Output the [X, Y] coordinate of the center of the cell containing the given text.  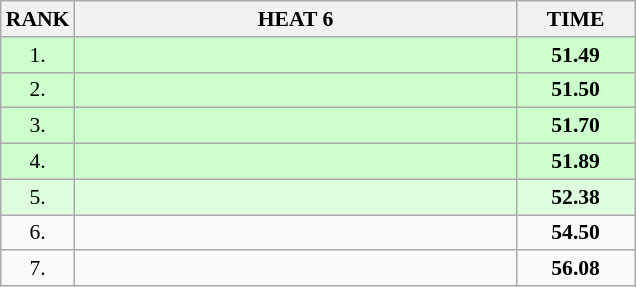
51.89 [576, 162]
4. [38, 162]
TIME [576, 19]
51.49 [576, 55]
1. [38, 55]
56.08 [576, 269]
3. [38, 126]
6. [38, 233]
HEAT 6 [295, 19]
51.70 [576, 126]
2. [38, 90]
RANK [38, 19]
52.38 [576, 197]
51.50 [576, 90]
7. [38, 269]
5. [38, 197]
54.50 [576, 233]
